From the cell containing the given text, extract its center point as [X, Y] coordinate. 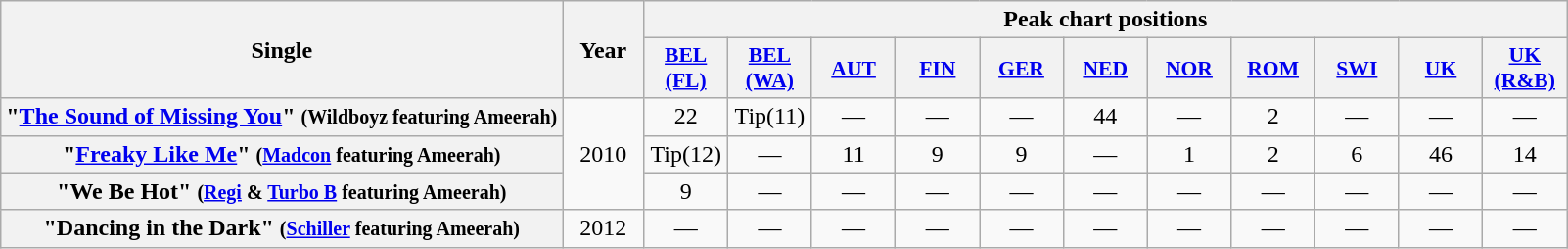
SWI [1358, 69]
1 [1189, 154]
"Dancing in the Dark" (Schiller featuring Ameerah) [282, 228]
2012 [603, 228]
BEL(FL) [686, 69]
BEL(WA) [770, 69]
GER [1022, 69]
UK(R&B) [1525, 69]
6 [1358, 154]
"Freaky Like Me" (Madcon featuring Ameerah) [282, 154]
"We Be Hot" (Regi & Turbo B featuring Ameerah) [282, 191]
22 [686, 117]
"The Sound of Missing You" (Wildboyz featuring Ameerah) [282, 117]
NED [1105, 69]
14 [1525, 154]
UK [1441, 69]
ROM [1273, 69]
Single [282, 49]
11 [853, 154]
FIN [938, 69]
AUT [853, 69]
2010 [603, 154]
NOR [1189, 69]
Year [603, 49]
46 [1441, 154]
44 [1105, 117]
Tip(11) [770, 117]
Peak chart positions [1106, 20]
Tip(12) [686, 154]
